From the cell containing the given text, extract its center point as [X, Y] coordinate. 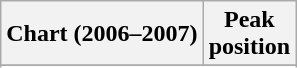
Chart (2006–2007) [102, 34]
Peakposition [249, 34]
